Provide the [X, Y] coordinate of the cell's center where the given text is located.  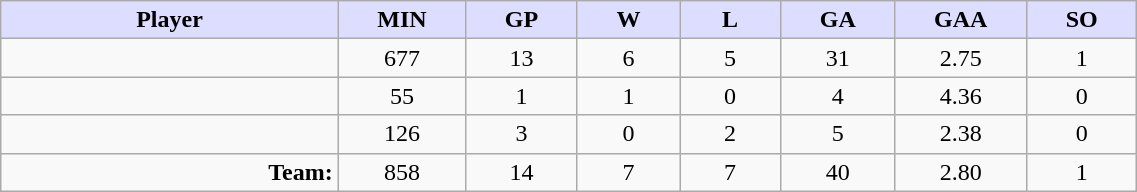
2.38 [961, 134]
SO [1081, 20]
Player [170, 20]
858 [402, 172]
2.80 [961, 172]
31 [838, 58]
14 [522, 172]
126 [402, 134]
3 [522, 134]
13 [522, 58]
W [628, 20]
55 [402, 96]
GP [522, 20]
GA [838, 20]
GAA [961, 20]
40 [838, 172]
6 [628, 58]
MIN [402, 20]
4.36 [961, 96]
L [730, 20]
4 [838, 96]
2 [730, 134]
2.75 [961, 58]
677 [402, 58]
Team: [170, 172]
